Scan for the cell matching the given text and deliver its (x, y) coordinate at center. 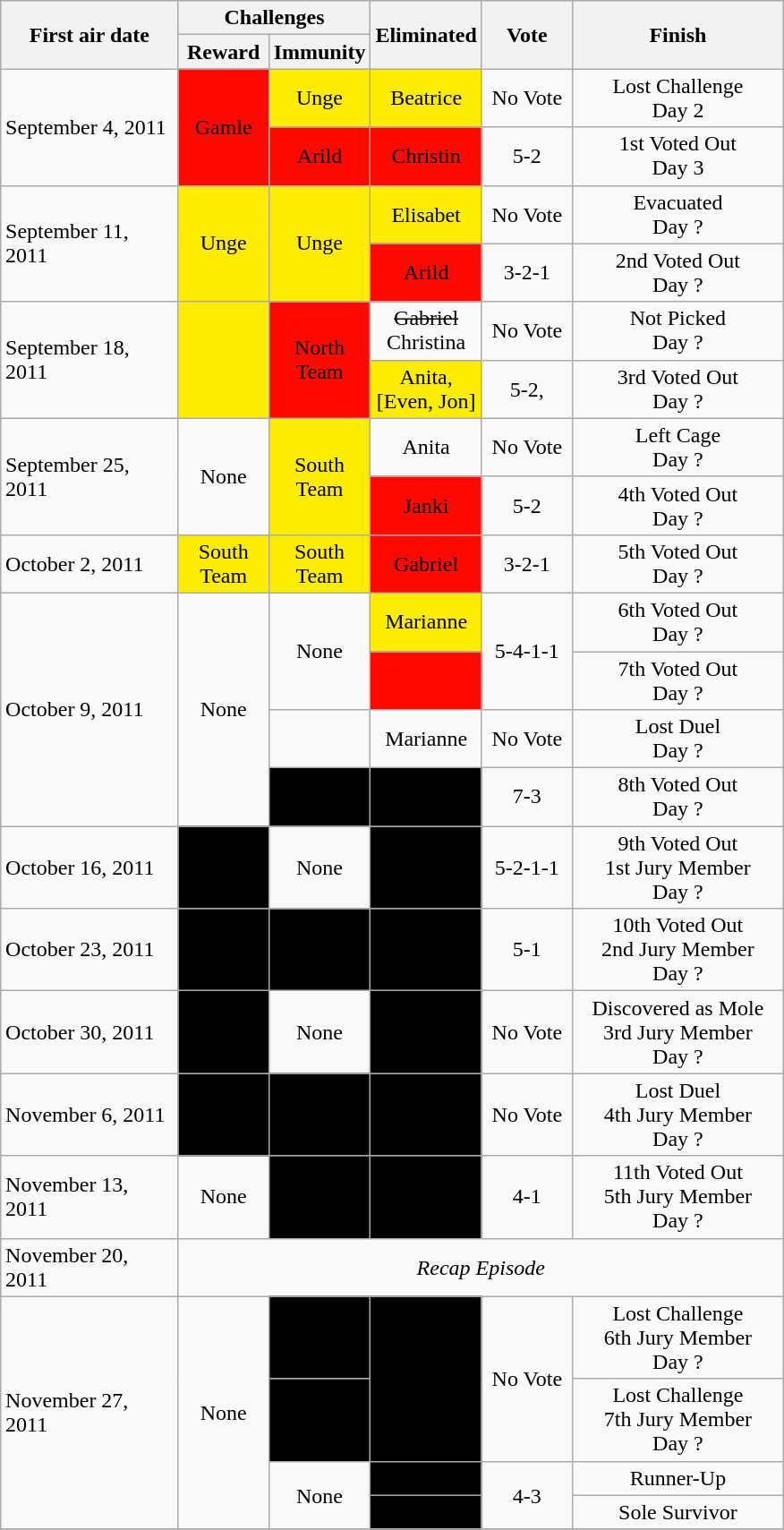
October 23, 2011 (89, 950)
October 2, 2011 (89, 564)
5-2-1-1 (526, 868)
October 16, 2011 (89, 868)
September 18, 2011 (89, 360)
Vote (526, 35)
Even (426, 797)
5th Voted OutDay ? (677, 564)
1st Voted OutDay 3 (677, 156)
First air date (89, 35)
Discovered as Mole3rd Jury MemberDay ? (677, 1032)
Gamle (224, 127)
8th Voted OutDay ? (677, 797)
9th Voted Out1st Jury MemberDay ? (677, 868)
October 30, 2011 (89, 1032)
November 27, 2011 (89, 1413)
Reward (224, 52)
Beatrice (426, 98)
Recap Episode (481, 1268)
Gabriel (426, 564)
Elisabet (426, 215)
2nd Voted OutDay ? (677, 272)
Lost ChallengeDay 2 (677, 98)
September 4, 2011 (89, 127)
6th Voted OutDay ? (677, 621)
5-1 (526, 950)
Lost Duel4th Jury MemberDay ? (677, 1115)
4-3 (526, 1495)
Immunity (320, 52)
4-1 (526, 1197)
Lost DuelDay ? (677, 739)
11th Voted Out5th Jury MemberDay ? (677, 1197)
Sole Survivor (677, 1512)
Finish (677, 35)
Nicolas, (224, 1115)
Bård Anders (426, 950)
Christin (426, 156)
Not PickedDay ? (677, 331)
October 9, 2011 (89, 709)
September 11, 2011 (89, 244)
10th Voted Out2nd Jury MemberDay ? (677, 950)
Runner-Up (677, 1478)
November 6, 2011 (89, 1115)
Jon (426, 868)
Eliminated (426, 35)
Lost Challenge7th Jury MemberDay ? (677, 1420)
Anita,[Even, Jon] (426, 389)
North Team (320, 360)
Nikolina (426, 1032)
Left CageDay ? (677, 448)
7-3 (526, 797)
November 13, 2011 (89, 1197)
3rd Voted OutDay ? (677, 389)
5-2, (526, 389)
4th Voted OutDay ? (677, 505)
Challenges (274, 18)
Hans-Olaf (426, 1379)
Nicolas (426, 1115)
5-4-1-1 (526, 651)
November 20, 2011 (89, 1268)
GabrielChristina (426, 331)
EvacuatedDay ? (677, 215)
Janki (426, 505)
Lost Challenge6th Jury MemberDay ? (677, 1338)
7th Voted OutDay ? (677, 680)
Anita (426, 448)
September 25, 2011 (89, 476)
